Provide the (x, y) coordinate of the cell's center where the given text is located.  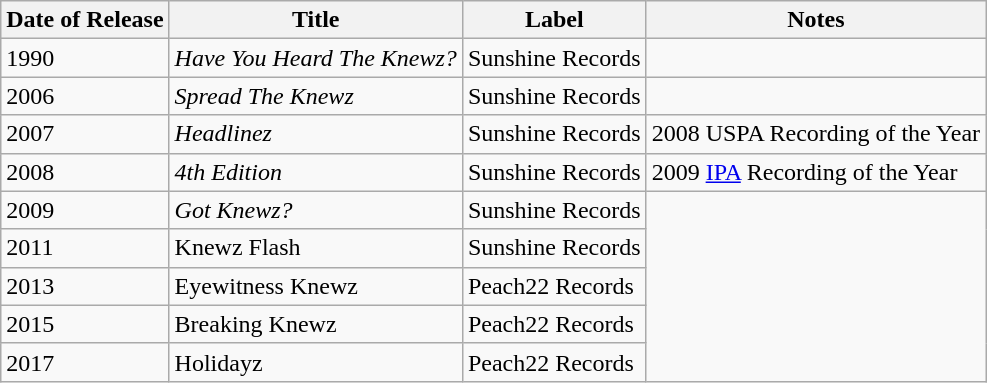
2009 (85, 210)
Got Knewz? (316, 210)
Headlinez (316, 134)
Breaking Knewz (316, 324)
Title (316, 20)
Have You Heard The Knewz? (316, 58)
Knewz Flash (316, 248)
2006 (85, 96)
Spread The Knewz (316, 96)
2007 (85, 134)
2008 USPA Recording of the Year (816, 134)
Eyewitness Knewz (316, 286)
Holidayz (316, 362)
Date of Release (85, 20)
2009 IPA Recording of the Year (816, 172)
Label (554, 20)
2011 (85, 248)
1990 (85, 58)
Notes (816, 20)
2017 (85, 362)
2008 (85, 172)
2013 (85, 286)
4th Edition (316, 172)
2015 (85, 324)
